Pinpoint the cell where the given text exists, returning its [X, Y] midpoint coordinate. 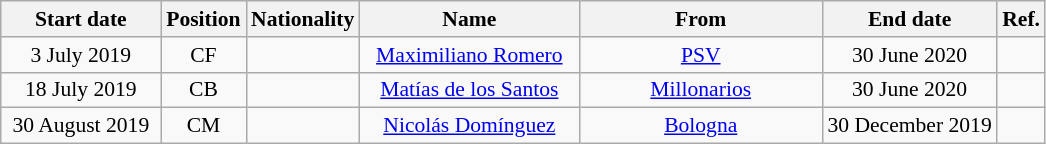
PSV [700, 55]
CM [204, 126]
30 December 2019 [910, 126]
Matías de los Santos [469, 90]
Bologna [700, 126]
Millonarios [700, 90]
Nationality [302, 19]
CB [204, 90]
End date [910, 19]
Start date [81, 19]
Maximiliano Romero [469, 55]
Name [469, 19]
CF [204, 55]
Ref. [1021, 19]
Nicolás Domínguez [469, 126]
Position [204, 19]
30 August 2019 [81, 126]
18 July 2019 [81, 90]
From [700, 19]
3 July 2019 [81, 55]
